For the text-containing cell, return its midpoint in [x, y] coordinate format. 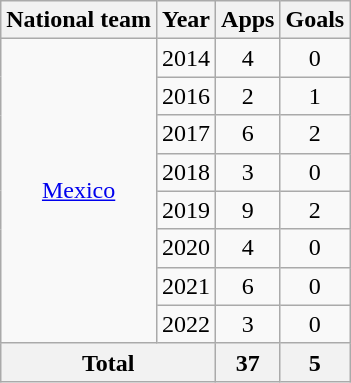
2016 [186, 96]
2022 [186, 324]
2020 [186, 248]
Goals [315, 20]
2018 [186, 172]
2021 [186, 286]
5 [315, 362]
2019 [186, 210]
2014 [186, 58]
Year [186, 20]
Mexico [79, 191]
Total [108, 362]
National team [79, 20]
Apps [248, 20]
9 [248, 210]
1 [315, 96]
37 [248, 362]
2017 [186, 134]
